Extract the (X, Y) coordinate from the center of the cell holding the provided text.  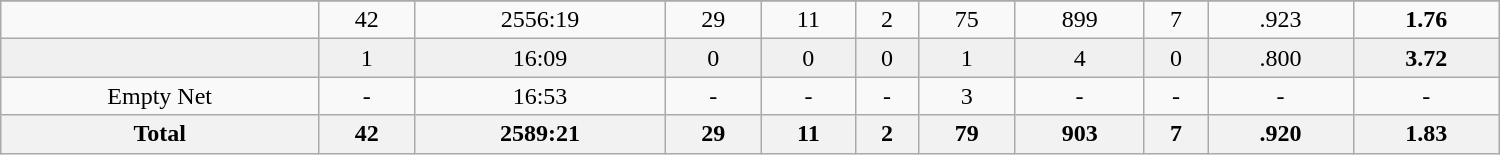
3.72 (1426, 58)
16:53 (540, 96)
4 (1080, 58)
75 (967, 20)
3 (967, 96)
.920 (1281, 134)
.923 (1281, 20)
899 (1080, 20)
2589:21 (540, 134)
2556:19 (540, 20)
903 (1080, 134)
Total (160, 134)
1.83 (1426, 134)
16:09 (540, 58)
.800 (1281, 58)
Empty Net (160, 96)
79 (967, 134)
1.76 (1426, 20)
